Extract the [X, Y] coordinate from the center of the cell holding the provided text.  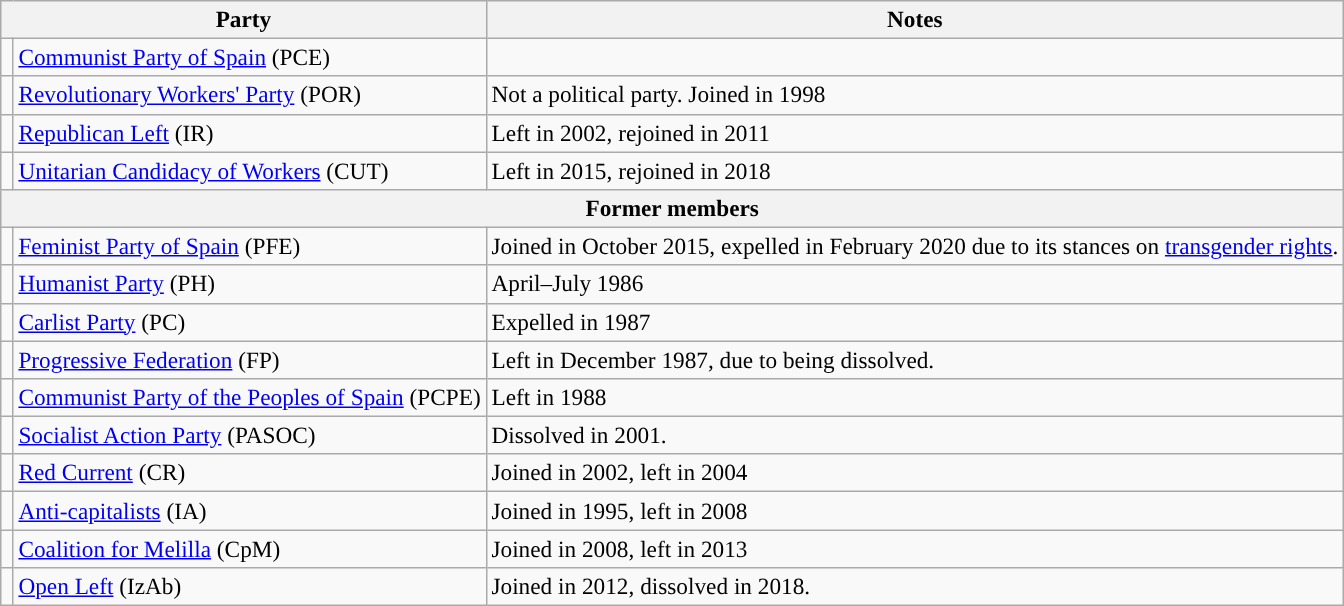
Not a political party. Joined in 1998 [915, 95]
Joined in 2008, left in 2013 [915, 548]
Socialist Action Party (PASOC) [250, 435]
Joined in October 2015, expelled in February 2020 due to its stances on transgender rights. [915, 246]
Anti-capitalists (IA) [250, 510]
Left in December 1987, due to being dissolved. [915, 359]
Unitarian Candidacy of Workers (CUT) [250, 170]
Feminist Party of Spain (PFE) [250, 246]
Carlist Party (PC) [250, 322]
Humanist Party (PH) [250, 284]
Joined in 1995, left in 2008 [915, 510]
Communist Party of Spain (PCE) [250, 57]
Left in 2002, rejoined in 2011 [915, 133]
Joined in 2012, dissolved in 2018. [915, 586]
Left in 1988 [915, 397]
Open Left (IzAb) [250, 586]
April–July 1986 [915, 284]
Red Current (CR) [250, 473]
Left in 2015, rejoined in 2018 [915, 170]
Expelled in 1987 [915, 322]
Notes [915, 19]
Coalition for Melilla (CpM) [250, 548]
Progressive Federation (FP) [250, 359]
Republican Left (IR) [250, 133]
Revolutionary Workers' Party (POR) [250, 95]
Party [244, 19]
Communist Party of the Peoples of Spain (PCPE) [250, 397]
Dissolved in 2001. [915, 435]
Former members [672, 208]
Joined in 2002, left in 2004 [915, 473]
